Provide the [X, Y] coordinate of the cell's center where the given text is located.  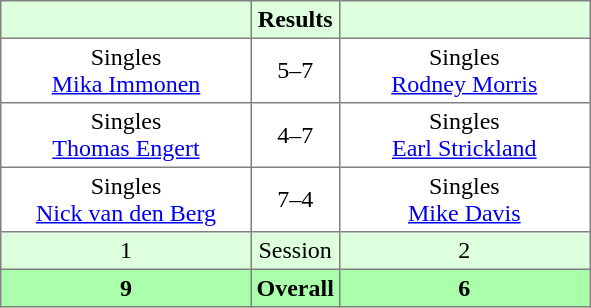
Results [295, 20]
5–7 [295, 70]
4–7 [295, 135]
SinglesMike Davis [464, 199]
SinglesRodney Morris [464, 70]
6 [464, 288]
Overall [295, 288]
SinglesNick van den Berg [126, 199]
7–4 [295, 199]
2 [464, 251]
9 [126, 288]
SinglesThomas Engert [126, 135]
SinglesMika Immonen [126, 70]
1 [126, 251]
Session [295, 251]
SinglesEarl Strickland [464, 135]
